Identify which cell holds the provided text, then report its [X, Y] central coordinate. 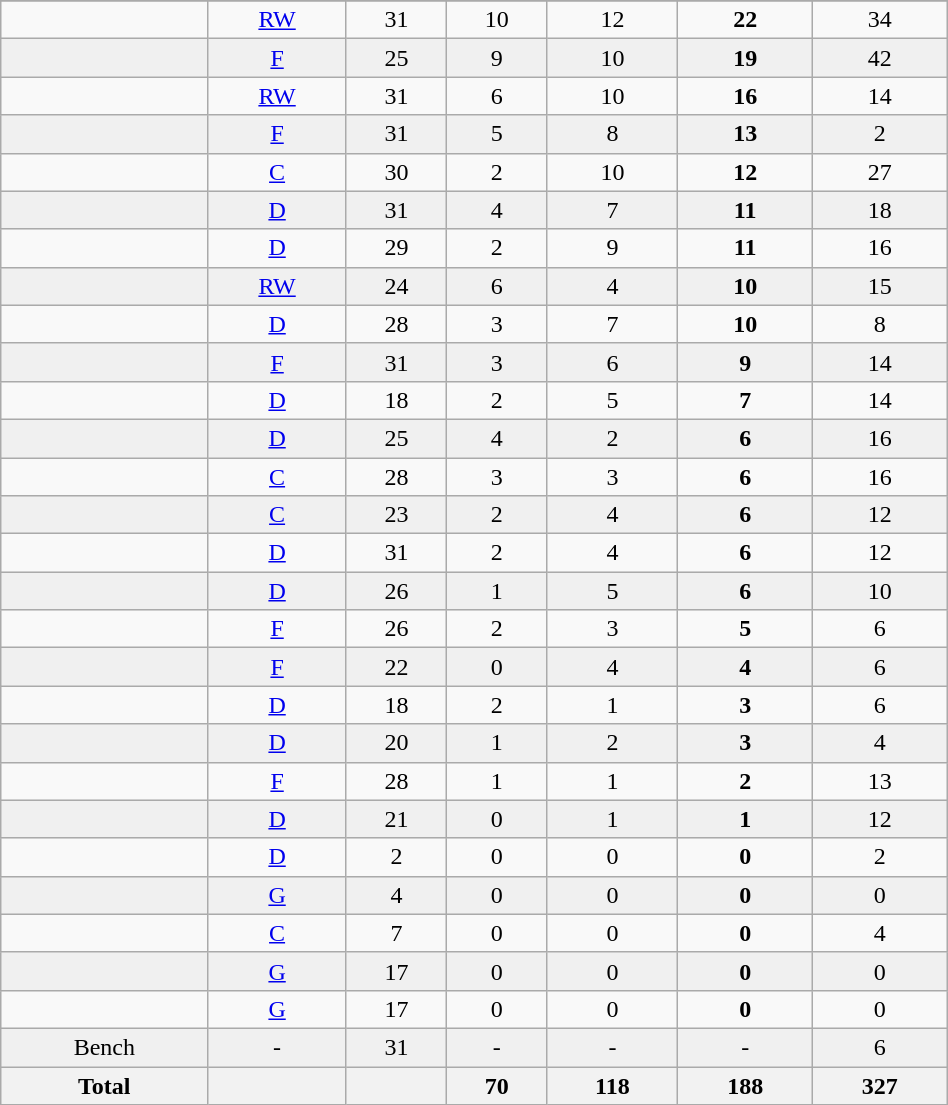
Total [104, 1085]
34 [880, 20]
15 [880, 286]
118 [612, 1085]
327 [880, 1085]
23 [396, 515]
21 [396, 819]
27 [880, 172]
42 [880, 58]
24 [396, 286]
20 [396, 743]
29 [396, 248]
70 [497, 1085]
188 [746, 1085]
Bench [104, 1047]
19 [746, 58]
30 [396, 172]
